Locate the cell with the specified text and output its (X, Y) center coordinate. 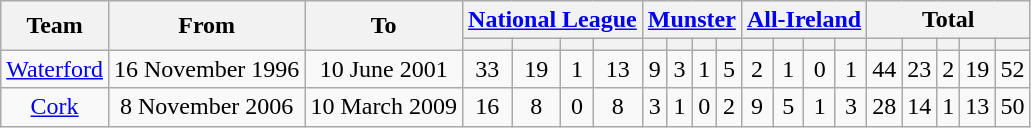
Cork (55, 107)
28 (884, 107)
16 (488, 107)
National League (553, 20)
Waterford (55, 69)
10 June 2001 (384, 69)
8 November 2006 (206, 107)
Total (948, 20)
Munster (692, 20)
All-Ireland (804, 20)
52 (1012, 69)
Team (55, 26)
To (384, 26)
14 (920, 107)
44 (884, 69)
From (206, 26)
10 March 2009 (384, 107)
23 (920, 69)
16 November 1996 (206, 69)
33 (488, 69)
50 (1012, 107)
